From the cell containing the given text, extract its center point as [X, Y] coordinate. 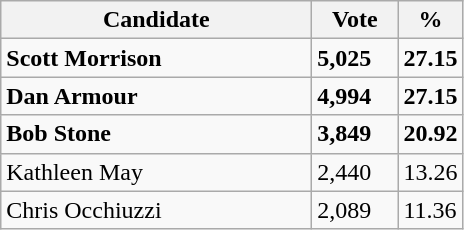
13.26 [430, 172]
5,025 [355, 58]
20.92 [430, 134]
% [430, 20]
Kathleen May [156, 172]
3,849 [355, 134]
Bob Stone [156, 134]
2,440 [355, 172]
Scott Morrison [156, 58]
11.36 [430, 210]
Vote [355, 20]
2,089 [355, 210]
4,994 [355, 96]
Dan Armour [156, 96]
Chris Occhiuzzi [156, 210]
Candidate [156, 20]
